Pinpoint the cell where the given text exists, returning its [X, Y] midpoint coordinate. 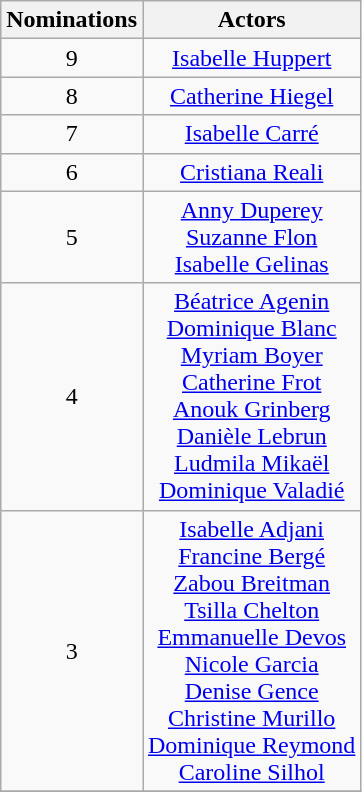
Nominations [72, 20]
8 [72, 96]
Isabelle Huppert [251, 58]
Actors [251, 20]
Isabelle AdjaniFrancine BergéZabou BreitmanTsilla CheltonEmmanuelle DevosNicole GarciaDenise GenceChristine MurilloDominique ReymondCaroline Silhol [251, 650]
Béatrice AgeninDominique BlancMyriam BoyerCatherine FrotAnouk GrinbergDanièle LebrunLudmila MikaëlDominique Valadié [251, 396]
5 [72, 237]
7 [72, 134]
9 [72, 58]
4 [72, 396]
3 [72, 650]
Anny DupereySuzanne FlonIsabelle Gelinas [251, 237]
6 [72, 172]
Cristiana Reali [251, 172]
Isabelle Carré [251, 134]
Catherine Hiegel [251, 96]
